Return the [X, Y] coordinate for the center point of the cell that contains the specified text.  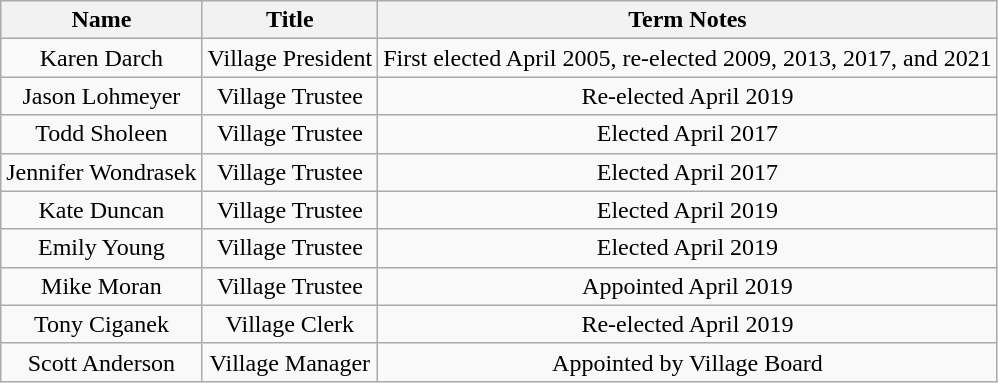
Jennifer Wondrasek [102, 172]
Mike Moran [102, 286]
Tony Ciganek [102, 324]
Title [290, 20]
Karen Darch [102, 58]
Appointed by Village Board [688, 362]
Emily Young [102, 248]
Todd Sholeen [102, 134]
Name [102, 20]
Kate Duncan [102, 210]
Scott Anderson [102, 362]
Village President [290, 58]
Village Manager [290, 362]
Term Notes [688, 20]
Jason Lohmeyer [102, 96]
Appointed April 2019 [688, 286]
Village Clerk [290, 324]
First elected April 2005, re-elected 2009, 2013, 2017, and 2021 [688, 58]
